Extract the [X, Y] coordinate from the center of the cell holding the provided text.  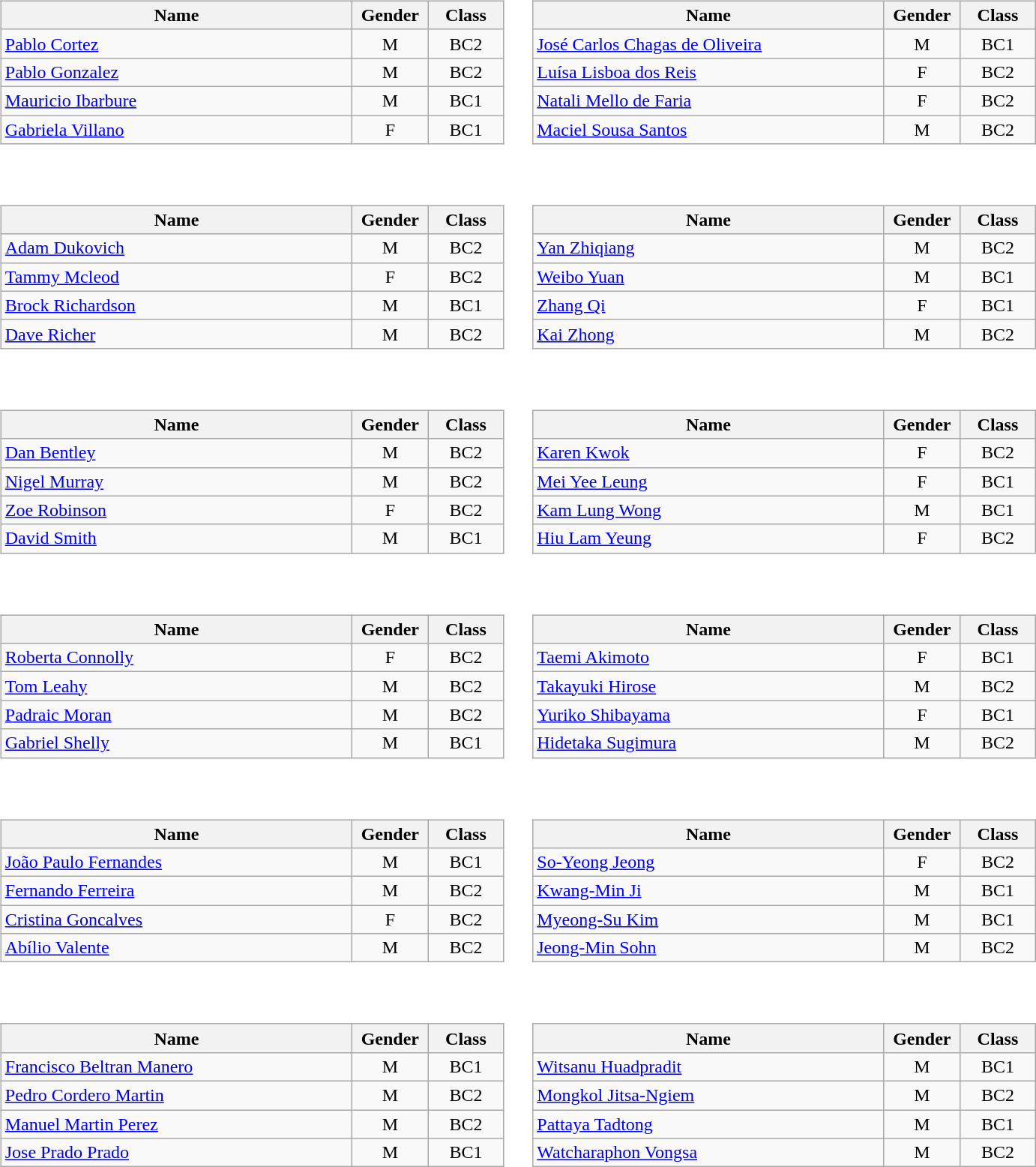
Myeong-Su Kim [709, 919]
João Paulo Fernandes [177, 862]
José Carlos Chagas de Oliveira [709, 43]
Zoe Robinson [177, 510]
Luísa Lisboa dos Reis [709, 72]
Mongkol Jitsa-Ngiem [709, 1095]
Yan Zhiqiang [709, 248]
Pedro Cordero Martin [177, 1095]
Jose Prado Prado [177, 1153]
Takayuki Hirose [709, 686]
Cristina Goncalves [177, 919]
Pattaya Tadtong [709, 1124]
Brock Richardson [177, 305]
Tom Leahy [177, 686]
Padraic Moran [177, 715]
Nigel Murray [177, 481]
Dan Bentley [177, 453]
Natali Mello de Faria [709, 100]
Hidetaka Sugimura [709, 743]
Maciel Sousa Santos [709, 130]
Kam Lung Wong [709, 510]
Mei Yee Leung [709, 481]
Kwang-Min Ji [709, 891]
Fernando Ferreira [177, 891]
So-Yeong Jeong [709, 862]
Taemi Akimoto [709, 658]
Adam Dukovich [177, 248]
Weibo Yuan [709, 277]
Abílio Valente [177, 948]
Witsanu Huadpradit [709, 1066]
Manuel Martin Perez [177, 1124]
Zhang Qi [709, 305]
Karen Kwok [709, 453]
Dave Richer [177, 334]
Roberta Connolly [177, 658]
Hiu Lam Yeung [709, 538]
Pablo Cortez [177, 43]
Gabriel Shelly [177, 743]
Jeong-Min Sohn [709, 948]
Mauricio Ibarbure [177, 100]
David Smith [177, 538]
Watcharaphon Vongsa [709, 1153]
Tammy Mcleod [177, 277]
Yuriko Shibayama [709, 715]
Gabriela Villano [177, 130]
Pablo Gonzalez [177, 72]
Kai Zhong [709, 334]
Francisco Beltran Manero [177, 1066]
